Locate the cell with the specified text and output its [X, Y] center coordinate. 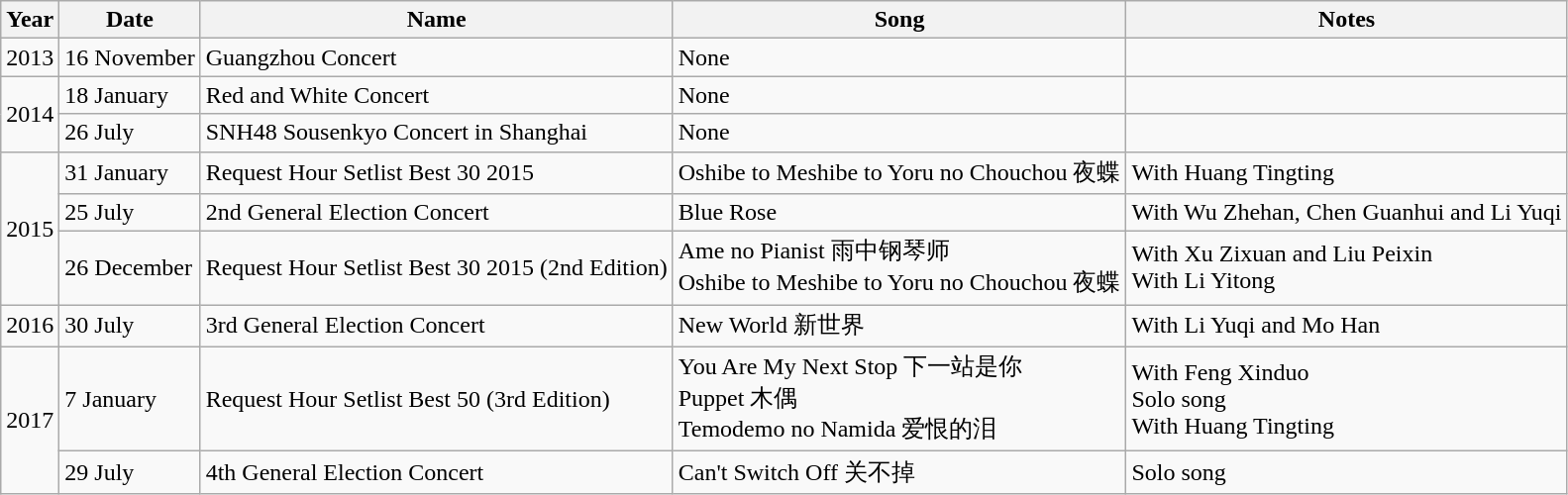
Oshibe to Meshibe to Yoru no Chouchou 夜蝶 [899, 172]
3rd General Election Concert [436, 327]
26 December [130, 268]
You Are My Next Stop 下一站是你 Puppet 木偶 Temodemo no Namida 爱恨的泪 [899, 399]
New World 新世界 [899, 327]
With Wu Zhehan, Chen Guanhui and Li Yuqi [1347, 213]
7 January [130, 399]
2015 [30, 228]
18 January [130, 95]
SNH48 Sousenkyo Concert in Shanghai [436, 133]
Blue Rose [899, 213]
26 July [130, 133]
With Feng Xinduo Solo song With Huang Tingting [1347, 399]
Date [130, 20]
Solo song [1347, 473]
Ame no Pianist 雨中钢琴师 Oshibe to Meshibe to Yoru no Chouchou 夜蝶 [899, 268]
2nd General Election Concert [436, 213]
2016 [30, 327]
Request Hour Setlist Best 30 2015 [436, 172]
With Li Yuqi and Mo Han [1347, 327]
Red and White Concert [436, 95]
2014 [30, 114]
With Huang Tingting [1347, 172]
2017 [30, 420]
29 July [130, 473]
Song [899, 20]
2013 [30, 57]
Can't Switch Off 关不掉 [899, 473]
25 July [130, 213]
16 November [130, 57]
Request Hour Setlist Best 50 (3rd Edition) [436, 399]
With Xu Zixuan and Liu Peixin With Li Yitong [1347, 268]
Request Hour Setlist Best 30 2015 (2nd Edition) [436, 268]
Guangzhou Concert [436, 57]
Name [436, 20]
Year [30, 20]
31 January [130, 172]
30 July [130, 327]
Notes [1347, 20]
4th General Election Concert [436, 473]
